From the cell containing the given text, extract its center point as (x, y) coordinate. 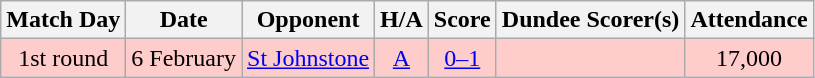
H/A (402, 20)
1st round (64, 58)
Attendance (749, 20)
St Johnstone (308, 58)
0–1 (462, 58)
17,000 (749, 58)
6 February (184, 58)
Score (462, 20)
Opponent (308, 20)
Match Day (64, 20)
Dundee Scorer(s) (590, 20)
Date (184, 20)
A (402, 58)
